Extract the [x, y] coordinate from the center of the cell holding the provided text.  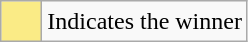
Indicates the winner [145, 22]
